Output the (X, Y) coordinate of the center of the cell containing the given text.  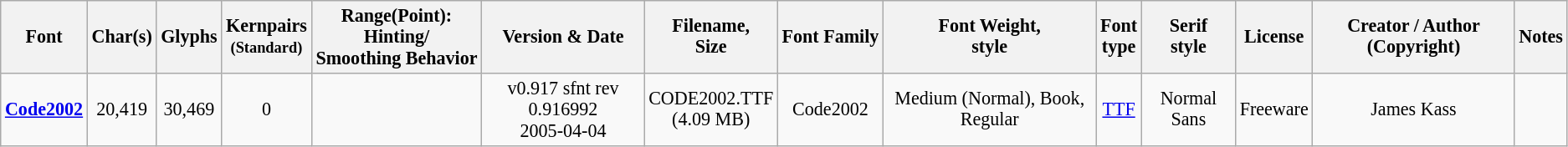
Notes (1541, 37)
Fonttype (1119, 37)
Char(s) (122, 37)
Freeware (1273, 109)
Range(Point): Hinting/Smoothing Behavior (397, 37)
30,469 (189, 109)
James Kass (1414, 109)
Serifstyle (1188, 37)
0 (266, 109)
Version & Date (563, 37)
TTF (1119, 109)
20,419 (122, 109)
v0.917 sfnt rev 0.9169922005-04-04 (563, 109)
License (1273, 37)
Font Family (830, 37)
Filename,Size (711, 37)
Font Weight,style (990, 37)
Glyphs (189, 37)
Kernpairs(Standard) (266, 37)
Creator / Author (Copyright) (1414, 37)
Normal Sans (1188, 109)
Font (44, 37)
Medium (Normal), Book, Regular (990, 109)
CODE2002.TTF(4.09 MB) (711, 109)
